Extract the (X, Y) coordinate from the center of the cell holding the provided text.  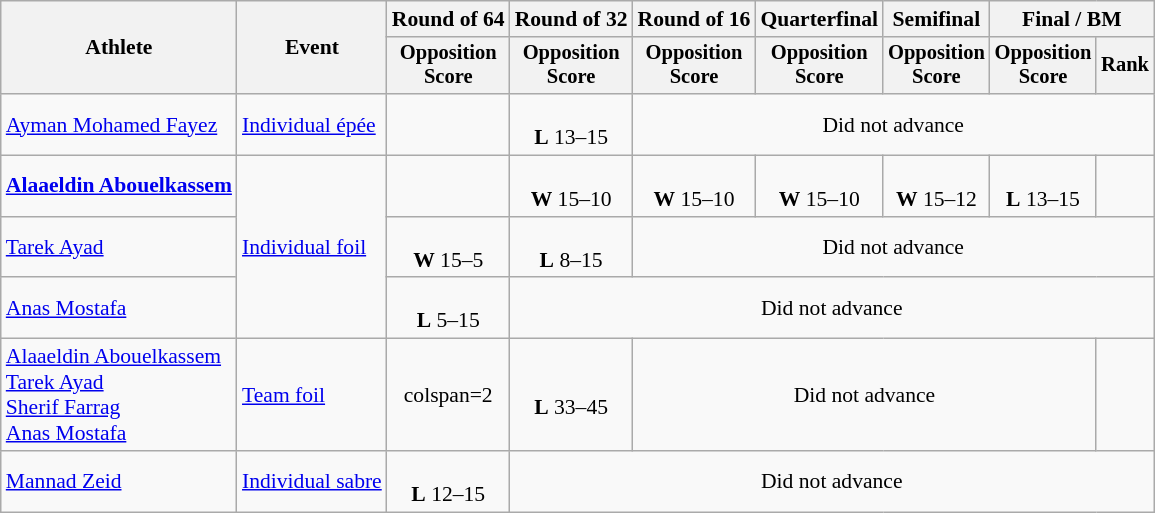
Individual épée (312, 124)
Final / BM (1072, 19)
L 33–45 (572, 395)
L 12–15 (448, 482)
W 15–5 (448, 248)
Ayman Mohamed Fayez (119, 124)
Athlete (119, 48)
Tarek Ayad (119, 248)
Round of 64 (448, 19)
W 15–12 (936, 186)
Anas Mostafa (119, 308)
L 5–15 (448, 308)
L 8–15 (572, 248)
Team foil (312, 395)
Mannad Zeid (119, 482)
Round of 16 (694, 19)
colspan=2 (448, 395)
Individual sabre (312, 482)
Quarterfinal (819, 19)
Rank (1125, 66)
Round of 32 (572, 19)
Semifinal (936, 19)
Individual foil (312, 248)
Alaaeldin Abouelkassem (119, 186)
Event (312, 48)
Alaaeldin AbouelkassemTarek AyadSherif FarragAnas Mostafa (119, 395)
